Search for the cell housing the specified text and yield its [X, Y] center coordinate. 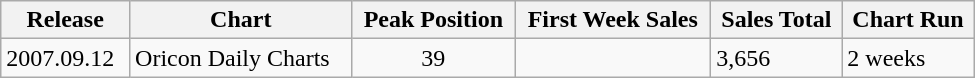
2 weeks [908, 58]
3,656 [776, 58]
Oricon Daily Charts [241, 58]
Chart Run [908, 20]
39 [434, 58]
Sales Total [776, 20]
Release [66, 20]
First Week Sales [613, 20]
Peak Position [434, 20]
2007.09.12 [66, 58]
Chart [241, 20]
